Determine the (x, y) coordinate at the center of the cell enclosing the given text.  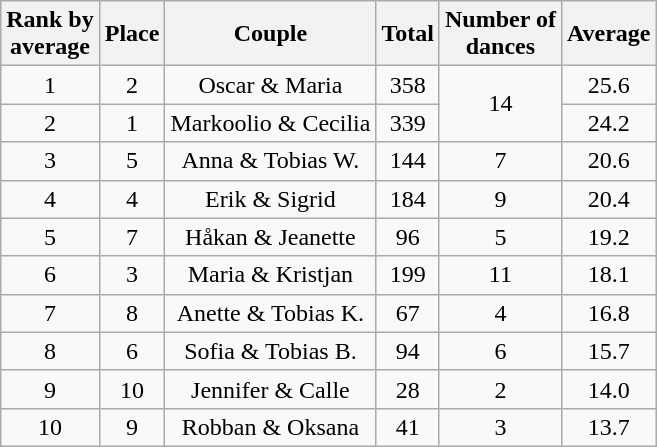
Oscar & Maria (270, 85)
Håkan & Jeanette (270, 237)
144 (408, 161)
Sofia & Tobias B. (270, 351)
24.2 (608, 123)
18.1 (608, 275)
20.6 (608, 161)
Anette & Tobias K. (270, 313)
96 (408, 237)
94 (408, 351)
11 (500, 275)
358 (408, 85)
Total (408, 34)
Robban & Oksana (270, 427)
Rank by average (50, 34)
16.8 (608, 313)
20.4 (608, 199)
199 (408, 275)
Jennifer & Calle (270, 389)
Average (608, 34)
19.2 (608, 237)
67 (408, 313)
Couple (270, 34)
25.6 (608, 85)
14.0 (608, 389)
Place (132, 34)
339 (408, 123)
Number of dances (500, 34)
184 (408, 199)
Anna & Tobias W. (270, 161)
14 (500, 104)
15.7 (608, 351)
41 (408, 427)
28 (408, 389)
Erik & Sigrid (270, 199)
13.7 (608, 427)
Maria & Kristjan (270, 275)
Markoolio & Cecilia (270, 123)
